Extract the (x, y) coordinate from the center of the cell holding the provided text.  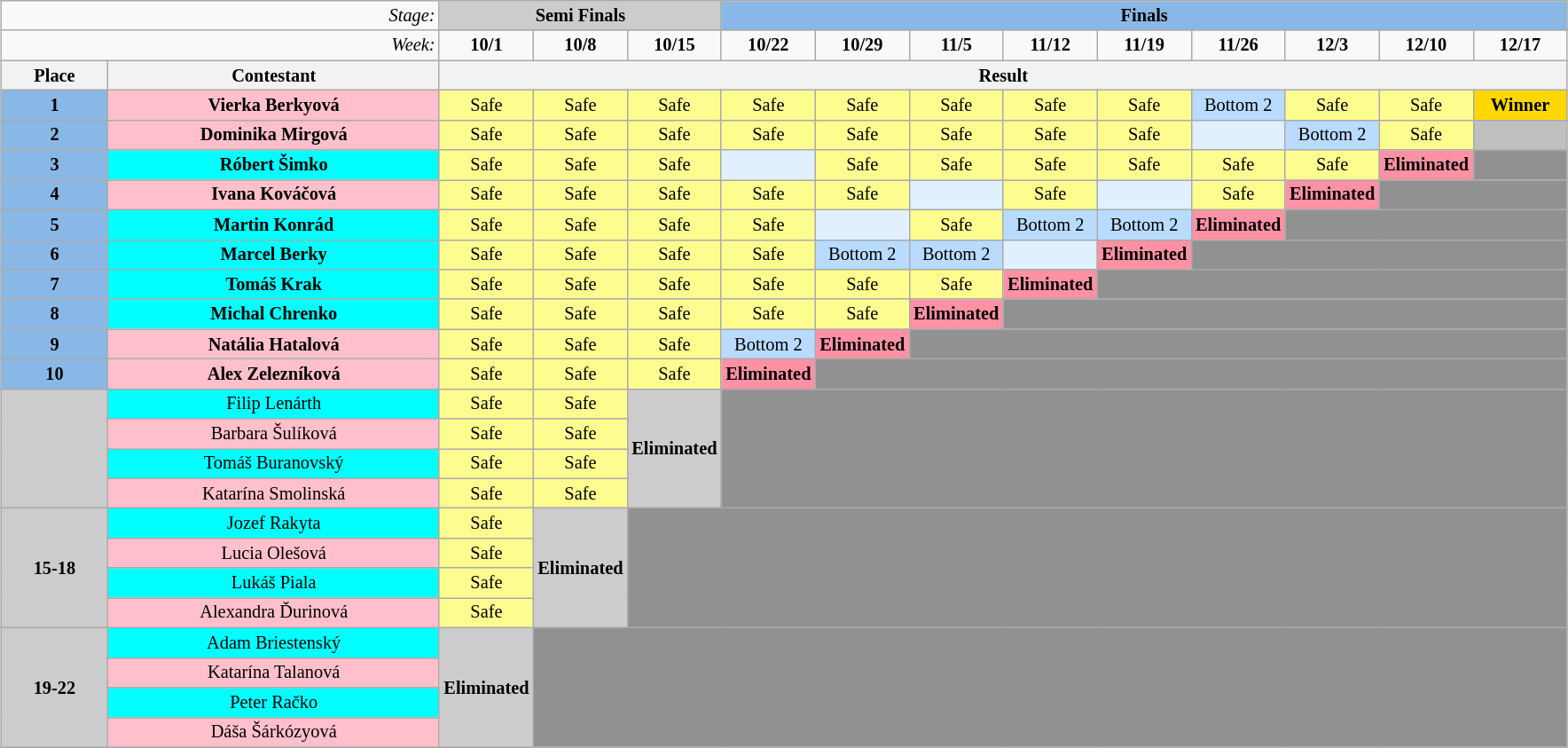
10/8 (580, 45)
10/15 (674, 45)
11/26 (1238, 45)
9 (55, 344)
10/22 (768, 45)
15-18 (55, 568)
Week: (220, 45)
Dominika Mirgová (274, 135)
Dáša Šárkózyová (274, 732)
Place (55, 75)
6 (55, 255)
Róbert Šimko (274, 165)
Katarína Smolinská (274, 493)
Contestant (274, 75)
Katarína Talanová (274, 673)
Filip Lenárth (274, 404)
Stage: (220, 15)
2 (55, 135)
3 (55, 165)
1 (55, 105)
12/3 (1332, 45)
8 (55, 314)
11/19 (1144, 45)
19-22 (55, 687)
Ivana Kováčová (274, 194)
10 (55, 374)
Martin Konrád (274, 224)
Finals (1144, 15)
Jozef Rakyta (274, 523)
Winner (1520, 105)
Marcel Berky (274, 255)
Lucia Olešová (274, 553)
Semi Finals (580, 15)
Alexandra Ďurinová (274, 612)
10/1 (486, 45)
5 (55, 224)
7 (55, 284)
Barbara Šulíková (274, 434)
Peter Račko (274, 702)
11/12 (1050, 45)
12/17 (1520, 45)
4 (55, 194)
Vierka Berkyová (274, 105)
Tomáš Krak (274, 284)
Adam Briestenský (274, 642)
Result (1003, 75)
Lukáš Piala (274, 583)
11/5 (956, 45)
Alex Zelezníková (274, 374)
Michal Chrenko (274, 314)
Tomáš Buranovský (274, 463)
10/29 (862, 45)
12/10 (1426, 45)
Natália Hatalová (274, 344)
